Identify which cell holds the provided text, then report its (x, y) central coordinate. 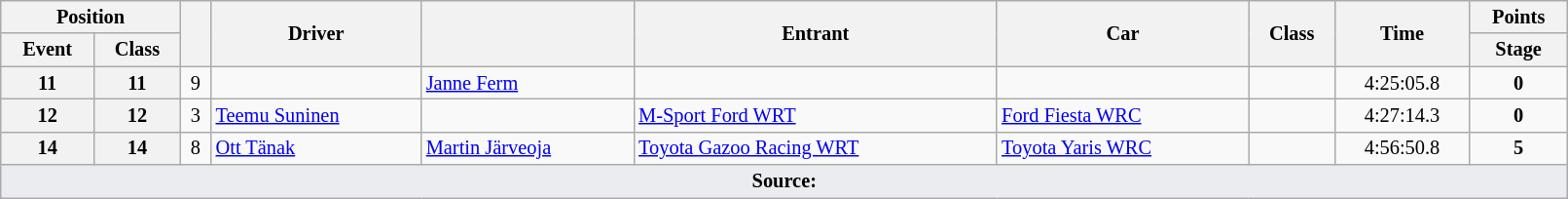
3 (195, 115)
Toyota Yaris WRC (1123, 148)
Car (1123, 33)
Driver (316, 33)
Entrant (816, 33)
M-Sport Ford WRT (816, 115)
4:25:05.8 (1403, 83)
Stage (1518, 50)
4:27:14.3 (1403, 115)
5 (1518, 148)
Time (1403, 33)
Teemu Suninen (316, 115)
Janne Ferm (528, 83)
9 (195, 83)
Event (48, 50)
4:56:50.8 (1403, 148)
Position (91, 17)
Martin Järveoja (528, 148)
Points (1518, 17)
8 (195, 148)
Ott Tänak (316, 148)
Ford Fiesta WRC (1123, 115)
Toyota Gazoo Racing WRT (816, 148)
Source: (784, 181)
